Determine the [x, y] coordinate at the center of the cell enclosing the given text.  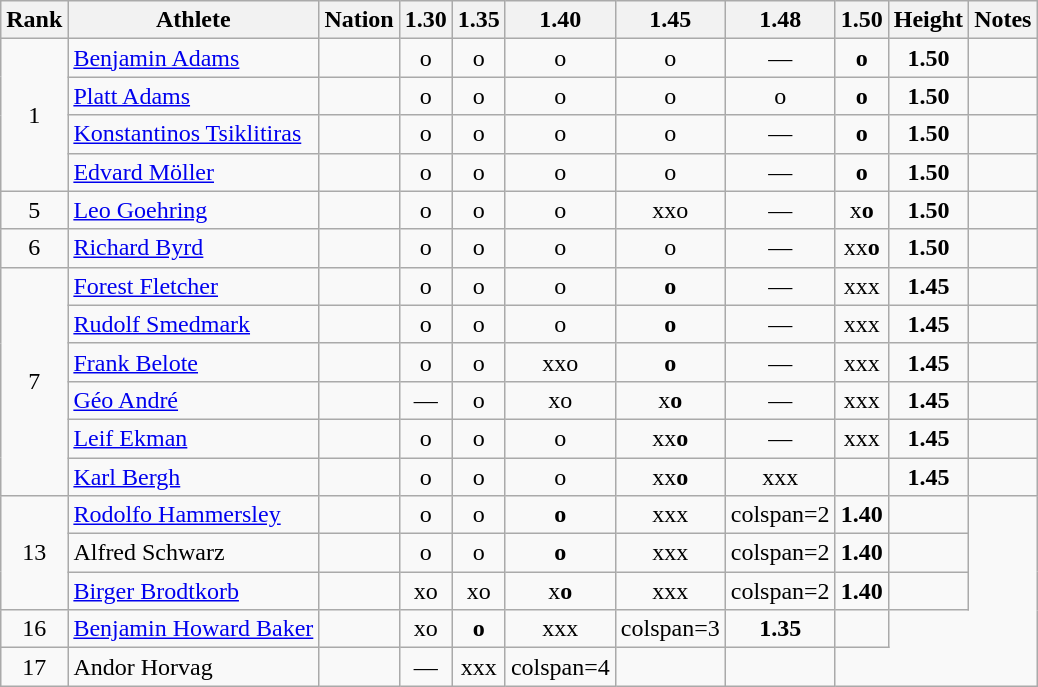
Leif Ekman [194, 438]
colspan=3 [670, 629]
Andor Horvag [194, 667]
colspan=4 [560, 667]
17 [34, 667]
Alfred Schwarz [194, 553]
13 [34, 553]
Forest Fletcher [194, 286]
5 [34, 210]
1 [34, 115]
Nation [359, 20]
Leo Goehring [194, 210]
Richard Byrd [194, 248]
Konstantinos Tsiklitiras [194, 134]
Athlete [194, 20]
Benjamin Howard Baker [194, 629]
Rodolfo Hammersley [194, 515]
Notes [1003, 20]
Edvard Möller [194, 172]
Height [928, 20]
Rank [34, 20]
6 [34, 248]
Benjamin Adams [194, 58]
16 [34, 629]
Platt Adams [194, 96]
Karl Bergh [194, 477]
Géo André [194, 400]
Rudolf Smedmark [194, 324]
7 [34, 381]
Frank Belote [194, 362]
1.30 [426, 20]
Birger Brodtkorb [194, 591]
1.48 [780, 20]
